Output the (X, Y) coordinate of the center of the cell containing the given text.  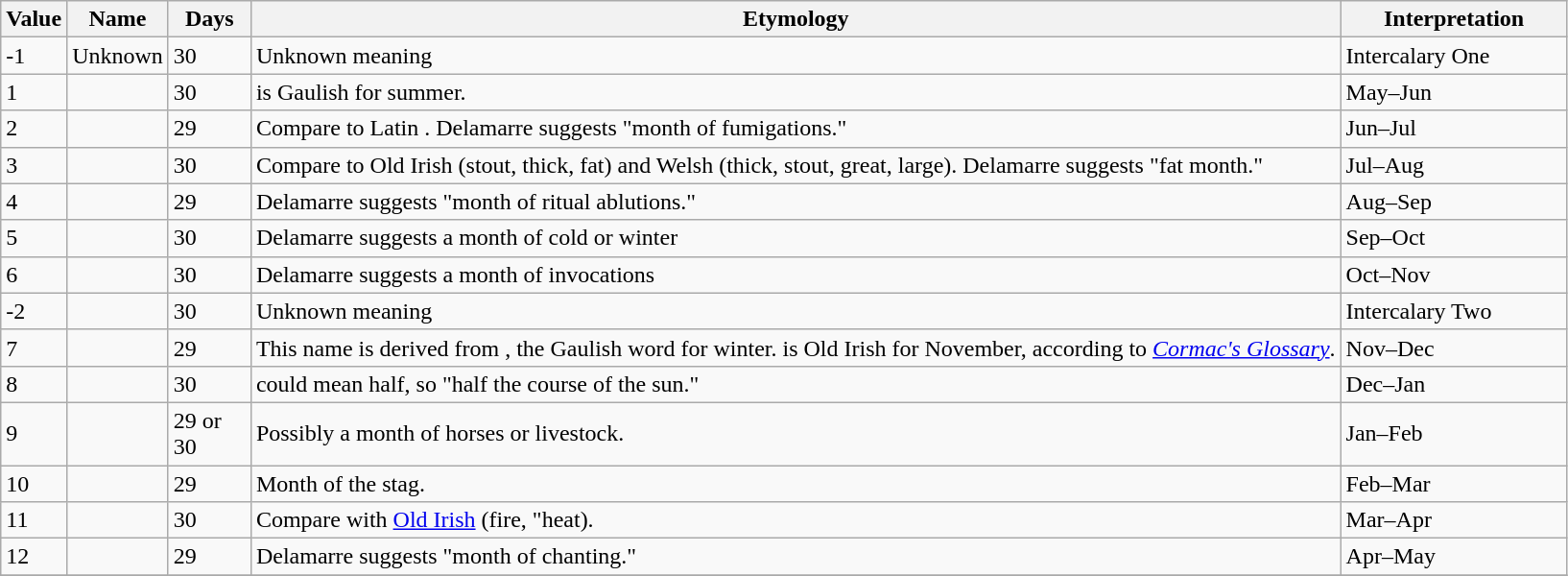
Days (209, 19)
Feb–Mar (1454, 483)
-2 (35, 311)
Delamarre suggests "month of ritual ablutions." (796, 202)
Mar–Apr (1454, 520)
6 (35, 275)
Delamarre suggests "month of chanting." (796, 557)
Oct–Nov (1454, 275)
Dec–Jan (1454, 384)
Delamarre suggests a month of cold or winter (796, 238)
Apr–May (1454, 557)
10 (35, 483)
-1 (35, 56)
Aug–Sep (1454, 202)
Jul–Aug (1454, 165)
Etymology (796, 19)
Unknown (118, 56)
Intercalary Two (1454, 311)
8 (35, 384)
11 (35, 520)
4 (35, 202)
May–Jun (1454, 92)
1 (35, 92)
could mean half, so "half the course of the sun." (796, 384)
Jan–Feb (1454, 434)
is Gaulish for summer. (796, 92)
Nov–Dec (1454, 348)
Value (35, 19)
9 (35, 434)
Compare with Old Irish (fire, "heat). (796, 520)
2 (35, 129)
3 (35, 165)
Possibly a month of horses or livestock. (796, 434)
Sep–Oct (1454, 238)
29 or 30 (209, 434)
Month of the stag. (796, 483)
This name is derived from , the Gaulish word for winter. is Old Irish for November, according to Cormac's Glossary. (796, 348)
Intercalary One (1454, 56)
7 (35, 348)
5 (35, 238)
Delamarre suggests a month of invocations (796, 275)
Compare to Latin . Delamarre suggests "month of fumigations." (796, 129)
Name (118, 19)
Jun–Jul (1454, 129)
Compare to Old Irish (stout, thick, fat) and Welsh (thick, stout, great, large). Delamarre suggests "fat month." (796, 165)
12 (35, 557)
Interpretation (1454, 19)
